From the cell containing the given text, extract its center point as [X, Y] coordinate. 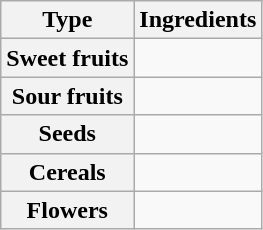
Flowers [68, 210]
Sour fruits [68, 96]
Type [68, 20]
Seeds [68, 134]
Ingredients [198, 20]
Cereals [68, 172]
Sweet fruits [68, 58]
